Identify which cell holds the provided text, then report its (x, y) central coordinate. 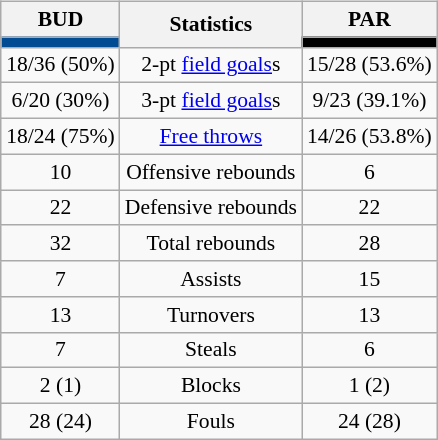
Total rebounds (211, 243)
Steals (211, 350)
9/23 (39.1%) (370, 101)
32 (60, 243)
15/28 (53.6%) (370, 65)
Statistics (211, 24)
2-pt field goalss (211, 65)
Fouls (211, 421)
18/36 (50%) (60, 65)
28 (370, 243)
Blocks (211, 386)
Free throws (211, 136)
BUD (60, 19)
18/24 (75%) (60, 136)
3-pt field goalss (211, 101)
15 (370, 279)
1 (2) (370, 386)
14/26 (53.8%) (370, 136)
Turnovers (211, 314)
Assists (211, 279)
24 (28) (370, 421)
6/20 (30%) (60, 101)
10 (60, 172)
28 (24) (60, 421)
PAR (370, 19)
Offensive rebounds (211, 172)
Defensive rebounds (211, 208)
2 (1) (60, 386)
